For the text-containing cell, return its midpoint in [X, Y] coordinate format. 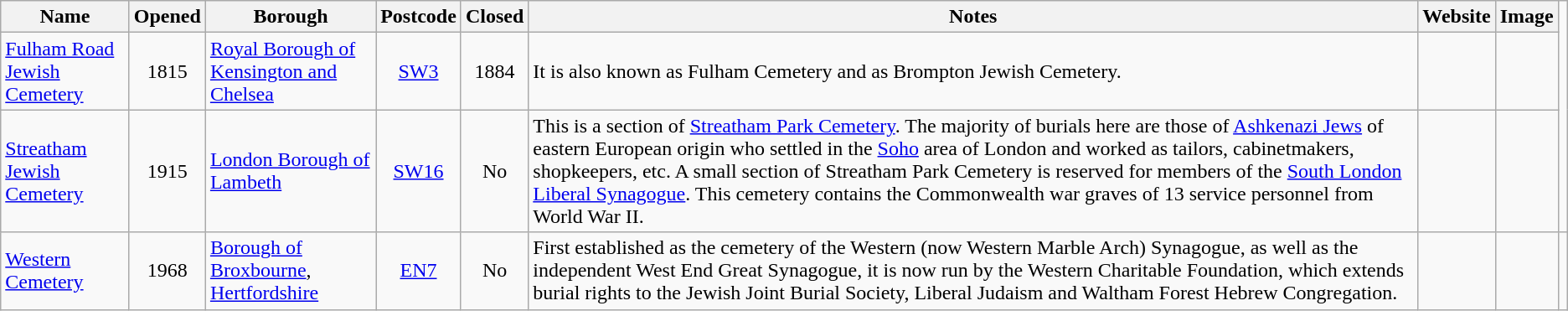
Name [65, 17]
Notes [973, 17]
Western Cemetery [65, 271]
1915 [168, 171]
1884 [494, 71]
Fulham Road Jewish Cemetery [65, 71]
London Borough of Lambeth [290, 171]
It is also known as Fulham Cemetery and as Brompton Jewish Cemetery. [973, 71]
EN7 [419, 271]
SW3 [419, 71]
Borough [290, 17]
Website [1457, 17]
1815 [168, 71]
Closed [494, 17]
SW16 [419, 171]
1968 [168, 271]
Image [1526, 17]
Streatham Jewish Cemetery [65, 171]
Royal Borough of Kensington and Chelsea [290, 71]
Borough of Broxbourne, Hertfordshire [290, 271]
Opened [168, 17]
Postcode [419, 17]
